Return (X, Y) of the center of cell containing provided text 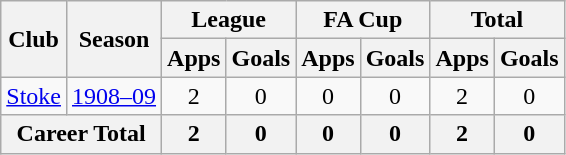
Total (497, 20)
Club (34, 39)
1908–09 (114, 96)
Career Total (82, 134)
Stoke (34, 96)
FA Cup (363, 20)
League (229, 20)
Season (114, 39)
